Output the [x, y] coordinate of the center of the cell containing the given text.  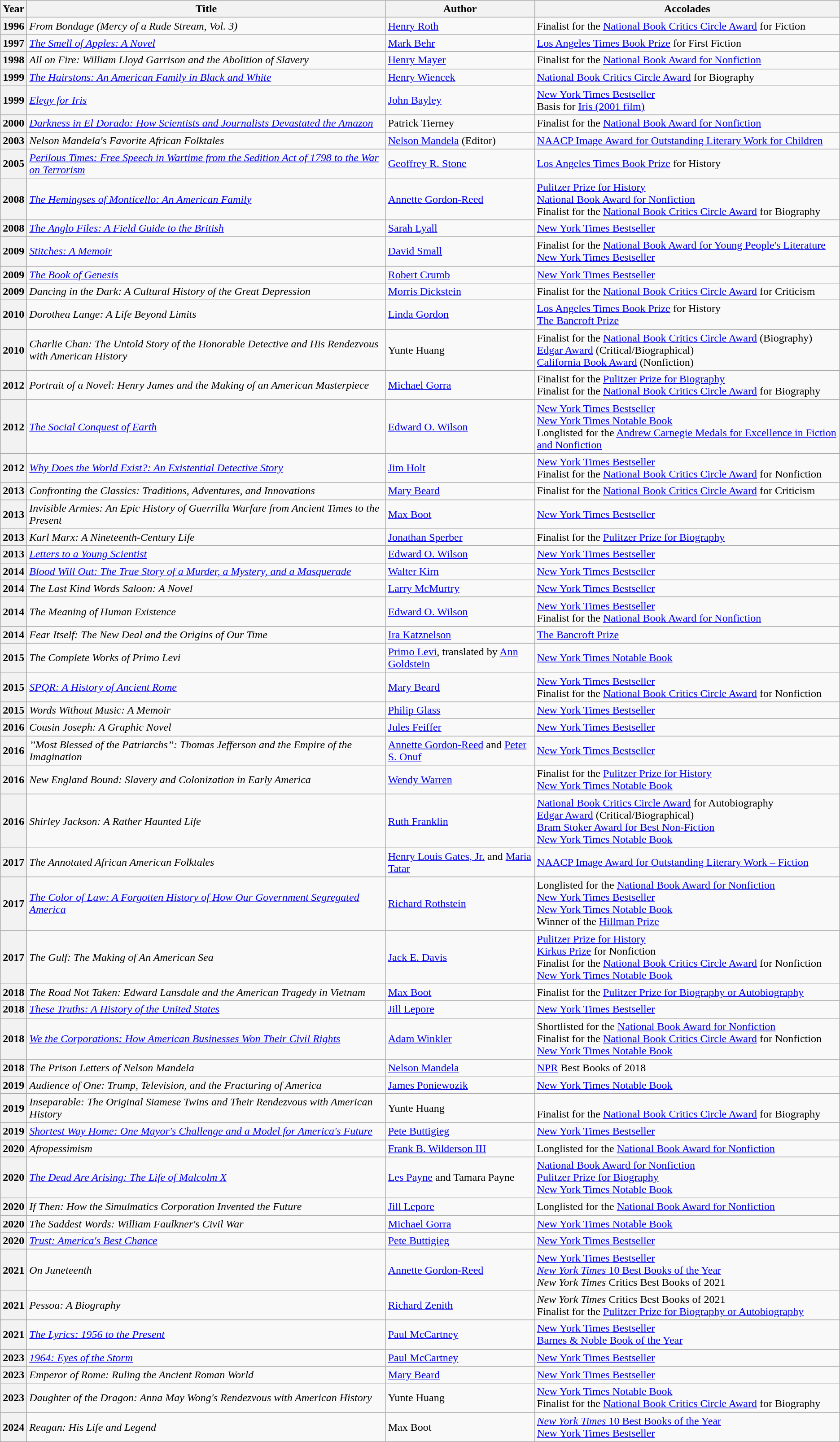
Finalist for the Pulitzer Prize for HistoryNew York Times Notable Book [687, 780]
Letters to a Young Scientist [206, 554]
Finalist for the Pulitzer Prize for Biography [687, 537]
Jules Feiffer [460, 728]
The Smell of Apples: A Novel [206, 43]
Finalist for the National Book Critics Circle Award for Fiction [687, 26]
Primo Levi, translated by Ann Goldstein [460, 658]
Jim Holt [460, 468]
Accolades [687, 9]
Wendy Warren [460, 780]
Los Angeles Times Book Prize for First Fiction [687, 43]
1997 [13, 43]
The Gulf: The Making of An American Sea [206, 957]
Philip Glass [460, 710]
All on Fire: William Lloyd Garrison and the Abolition of Slavery [206, 60]
David Small [460, 251]
Confronting the Classics: Traditions, Adventures, and Innovations [206, 491]
Pulitzer Prize for HistoryKirkus Prize for NonfictionFinalist for the National Book Critics Circle Award for NonfictionNew York Times Notable Book [687, 957]
Title [206, 9]
1998 [13, 60]
2000 [13, 123]
Morris Dickstein [460, 292]
Henry Wiencek [460, 77]
On Juneteenth [206, 1270]
Finalist for the Pulitzer Prize for BiographyFinalist for the National Book Critics Circle Award for Biography [687, 385]
Karl Marx: A Nineteenth-Century Life [206, 537]
Los Angeles Times Book Prize for HistoryThe Bancroft Prize [687, 315]
If Then: How the Simulmatics Corporation Invented the Future [206, 1207]
The Social Conquest of Earth [206, 426]
Trust: America's Best Chance [206, 1241]
National Book Critics Circle Award for Biography [687, 77]
Afropessimism [206, 1148]
Nelson Mandela's Favorite African Folktales [206, 140]
Year [13, 9]
Les Payne and Tamara Payne [460, 1178]
The Dead Are Arising: The Life of Malcolm X [206, 1178]
New York Times BestsellerNew York Times 10 Best Books of the YearNew York Times Critics Best Books of 2021 [687, 1270]
Larry McMurtry [460, 588]
The Saddest Words: William Faulkner's Civil War [206, 1224]
New York Times BestsellerNew York Times Notable BookLonglisted for the Andrew Carnegie Medals for Excellence in Fiction and Nonfiction [687, 426]
Nelson Mandela [460, 1068]
Invisible Armies: An Epic History of Guerrilla Warfare from Ancient Times to the Present [206, 514]
Shortlisted for the National Book Award for NonfictionFinalist for the National Book Critics Circle Award for NonfictionNew York Times Notable Book [687, 1039]
Emperor of Rome: Ruling the Ancient Roman World [206, 1375]
NAACP Image Award for Outstanding Literary Work – Fiction [687, 863]
Finalist for the National Book Award for Young People's LiteratureNew York Times Bestseller [687, 251]
New York Times BestsellerFinalist for the National Book Award for Nonfiction [687, 611]
The Road Not Taken: Edward Lansdale and the American Tragedy in Vietnam [206, 992]
The Color of Law: A Forgotten History of How Our Government Segregated America [206, 904]
New England Bound: Slavery and Colonization in Early America [206, 780]
Los Angeles Times Book Prize for History [687, 163]
Sarah Lyall [460, 228]
Cousin Joseph: A Graphic Novel [206, 728]
Audience of One: Trump, Television, and the Fracturing of America [206, 1085]
The Complete Works of Primo Levi [206, 658]
Elegy for Iris [206, 101]
The Last Kind Words Saloon: A Novel [206, 588]
2003 [13, 140]
Why Does the World Exist?: An Existential Detective Story [206, 468]
NAACP Image Award for Outstanding Literary Work for Children [687, 140]
The Prison Letters of Nelson Mandela [206, 1068]
Shirley Jackson: A Rather Haunted Life [206, 821]
The Meaning of Human Existence [206, 611]
The Annotated African American Folktales [206, 863]
New York Times BestsellerBarnes & Noble Book of the Year [687, 1335]
Frank B. Wilderson III [460, 1148]
The Hairstons: An American Family in Black and White [206, 77]
Author [460, 9]
Pulitzer Prize for HistoryNational Book Award for NonfictionFinalist for the National Book Critics Circle Award for Biography [687, 199]
2024 [13, 1427]
Dorothea Lange: A Life Beyond Limits [206, 315]
The Bancroft Prize [687, 635]
We the Corporations: How American Businesses Won Their Civil Rights [206, 1039]
Finalist for the Pulitzer Prize for Biography or Autobiography [687, 992]
These Truths: A History of the United States [206, 1009]
Richard Zenith [460, 1305]
Daughter of the Dragon: Anna May Wong's Rendezvous with American History [206, 1398]
SPQR: A History of Ancient Rome [206, 687]
Jonathan Sperber [460, 537]
Henry Roth [460, 26]
Richard Rothstein [460, 904]
Ruth Franklin [460, 821]
Dancing in the Dark: A Cultural History of the Great Depression [206, 292]
Mark Behr [460, 43]
1964: Eyes of the Storm [206, 1358]
Perilous Times: Free Speech in Wartime from the Sedition Act of 1798 to the War on Terrorism [206, 163]
Fear Itself: The New Deal and the Origins of Our Time [206, 635]
Nelson Mandela (Editor) [460, 140]
Finalist for the National Book Critics Circle Award (Biography)Edgar Award (Critical/Biographical)California Book Award (Nonfiction) [687, 350]
Stitches: A Memoir [206, 251]
The Book of Genesis [206, 274]
’’Most Blessed of the Patriarchs’’: Thomas Jefferson and the Empire of the Imagination [206, 750]
Adam Winkler [460, 1039]
Jack E. Davis [460, 957]
Henry Louis Gates, Jr. and Maria Tatar [460, 863]
New York Times 10 Best Books of the YearNew York Times Bestseller [687, 1427]
Reagan: His Life and Legend [206, 1427]
Geoffrey R. Stone [460, 163]
Annette Gordon-Reed and Peter S. Onuf [460, 750]
Robert Crumb [460, 274]
Darkness in El Dorado: How Scientists and Journalists Devastated the Amazon [206, 123]
The Anglo Files: A Field Guide to the British [206, 228]
Charlie Chan: The Untold Story of the Honorable Detective and His Rendezvous with American History [206, 350]
2005 [13, 163]
Blood Will Out: The True Story of a Murder, a Mystery, and a Masquerade [206, 571]
Ira Katznelson [460, 635]
Linda Gordon [460, 315]
New York Times Notable BookFinalist for the National Book Critics Circle Award for Biography [687, 1398]
Inseparable: The Original Siamese Twins and Their Rendezvous with American History [206, 1108]
James Poniewozik [460, 1085]
New York Times Critics Best Books of 2021Finalist for the Pulitzer Prize for Biography or Autobiography [687, 1305]
Patrick Tierney [460, 123]
Shortest Way Home: One Mayor's Challenge and a Model for America's Future [206, 1131]
The Hemingses of Monticello: An American Family [206, 199]
Henry Mayer [460, 60]
New York Times BestsellerBasis for Iris (2001 film) [687, 101]
Words Without Music: A Memoir [206, 710]
NPR Best Books of 2018 [687, 1068]
National Book Award for NonfictionPulitzer Prize for BiographyNew York Times Notable Book [687, 1178]
Portrait of a Novel: Henry James and the Making of an American Masterpiece [206, 385]
Longlisted for the National Book Award for NonfictionNew York Times BestsellerNew York Times Notable BookWinner of the Hillman Prize [687, 904]
1996 [13, 26]
From Bondage (Mercy of a Rude Stream, Vol. 3) [206, 26]
Pessoa: A Biography [206, 1305]
The Lyrics: 1956 to the Present [206, 1335]
Walter Kirn [460, 571]
John Bayley [460, 101]
Finalist for the National Book Critics Circle Award for Biography [687, 1108]
